Return the [x, y] coordinate for the center point of the cell that contains the specified text.  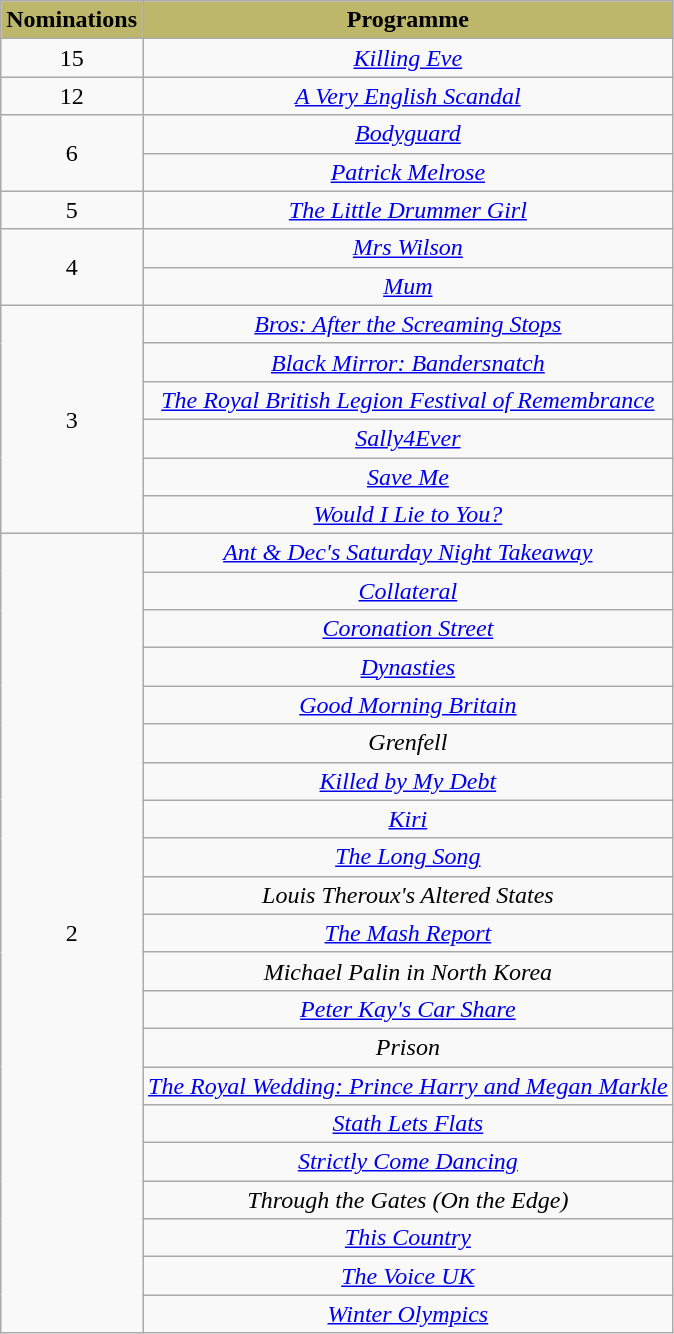
Nominations [72, 20]
Would I Lie to You? [408, 515]
The Little Drummer Girl [408, 210]
Collateral [408, 591]
A Very English Scandal [408, 96]
Peter Kay's Car Share [408, 1009]
Bodyguard [408, 134]
The Royal Wedding: Prince Harry and Megan Markle [408, 1085]
Mum [408, 286]
2 [72, 934]
5 [72, 210]
This Country [408, 1238]
Killed by My Debt [408, 781]
4 [72, 267]
Save Me [408, 477]
Strictly Come Dancing [408, 1162]
Dynasties [408, 667]
Through the Gates (On the Edge) [408, 1200]
15 [72, 58]
Black Mirror: Bandersnatch [408, 362]
Killing Eve [408, 58]
Grenfell [408, 743]
Sally4Ever [408, 438]
Good Morning Britain [408, 705]
3 [72, 419]
The Voice UK [408, 1276]
Bros: After the Screaming Stops [408, 324]
Mrs Wilson [408, 248]
Michael Palin in North Korea [408, 971]
Ant & Dec's Saturday Night Takeaway [408, 553]
Prison [408, 1047]
12 [72, 96]
Patrick Melrose [408, 172]
Programme [408, 20]
Kiri [408, 819]
Coronation Street [408, 629]
6 [72, 153]
Stath Lets Flats [408, 1124]
Winter Olympics [408, 1314]
The Royal British Legion Festival of Remembrance [408, 400]
The Mash Report [408, 933]
Louis Theroux's Altered States [408, 895]
The Long Song [408, 857]
